Output the (X, Y) coordinate of the center of the cell containing the given text.  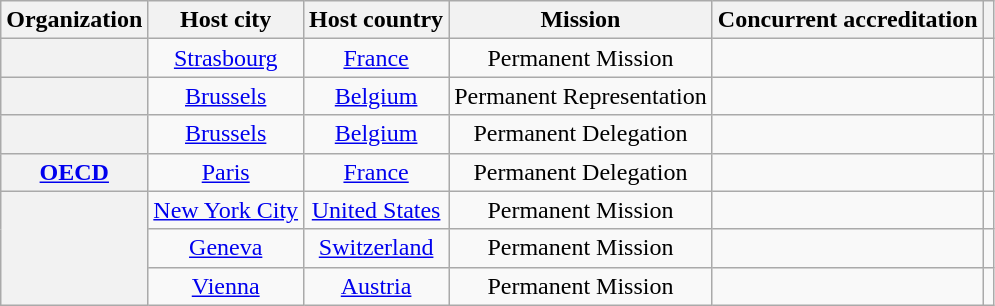
Strasbourg (226, 58)
Host city (226, 20)
Geneva (226, 248)
Permanent Representation (581, 96)
OECD (74, 172)
New York City (226, 210)
Switzerland (376, 248)
Vienna (226, 286)
Mission (581, 20)
Paris (226, 172)
Concurrent accreditation (848, 20)
Organization (74, 20)
United States (376, 210)
Austria (376, 286)
Host country (376, 20)
